Detect which cell encompasses the target text, then output its (X, Y) center coordinate. 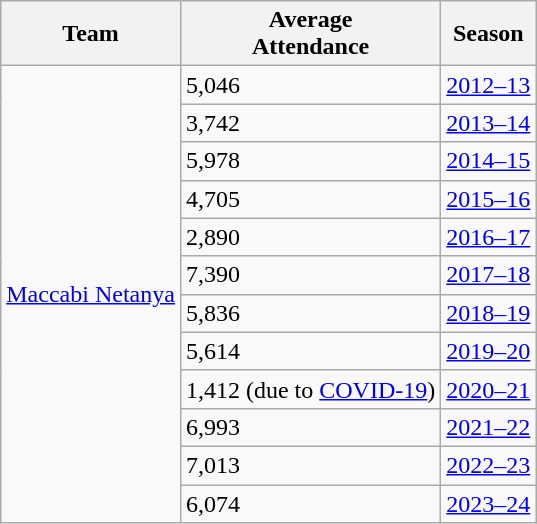
6,993 (310, 427)
5,046 (310, 85)
2014–15 (488, 161)
2013–14 (488, 123)
2022–23 (488, 465)
1,412 (due to COVID-19) (310, 389)
7,390 (310, 275)
5,978 (310, 161)
4,705 (310, 199)
Team (91, 34)
2023–24 (488, 503)
2016–17 (488, 237)
2015–16 (488, 199)
5,836 (310, 313)
2021–22 (488, 427)
Maccabi Netanya (91, 294)
Season (488, 34)
2017–18 (488, 275)
2019–20 (488, 351)
7,013 (310, 465)
2012–13 (488, 85)
2020–21 (488, 389)
5,614 (310, 351)
6,074 (310, 503)
2018–19 (488, 313)
2,890 (310, 237)
AverageAttendance (310, 34)
3,742 (310, 123)
